Scan for the cell matching the given text and deliver its (X, Y) coordinate at center. 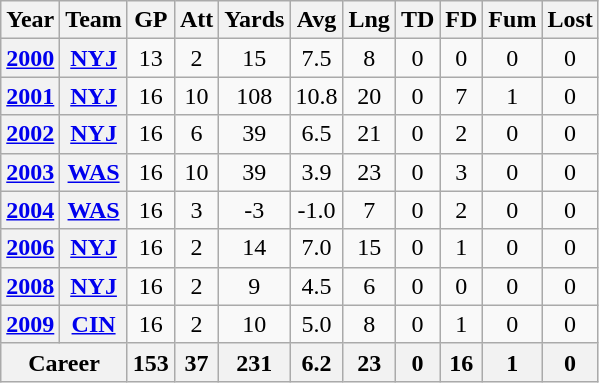
2009 (30, 324)
Lost (570, 20)
153 (150, 362)
Yards (254, 20)
5.0 (316, 324)
231 (254, 362)
14 (254, 248)
FD (462, 20)
Fum (512, 20)
3.9 (316, 172)
4.5 (316, 286)
-3 (254, 210)
10.8 (316, 96)
Avg (316, 20)
2006 (30, 248)
20 (369, 96)
Year (30, 20)
GP (150, 20)
2000 (30, 58)
2002 (30, 134)
7.5 (316, 58)
Att (196, 20)
CIN (94, 324)
2004 (30, 210)
7.0 (316, 248)
Career (64, 362)
2003 (30, 172)
2008 (30, 286)
Lng (369, 20)
108 (254, 96)
37 (196, 362)
21 (369, 134)
13 (150, 58)
2001 (30, 96)
9 (254, 286)
TD (417, 20)
6.5 (316, 134)
Team (94, 20)
-1.0 (316, 210)
6.2 (316, 362)
